Return the [X, Y] coordinate for the center point of the cell that contains the specified text.  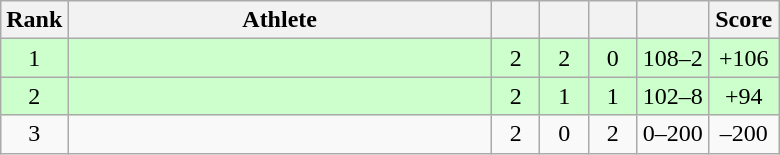
Score [744, 20]
Athlete [280, 20]
+106 [744, 58]
+94 [744, 96]
0–200 [672, 134]
102–8 [672, 96]
108–2 [672, 58]
Rank [34, 20]
3 [34, 134]
–200 [744, 134]
